Scan for the cell matching the given text and deliver its [x, y] coordinate at center. 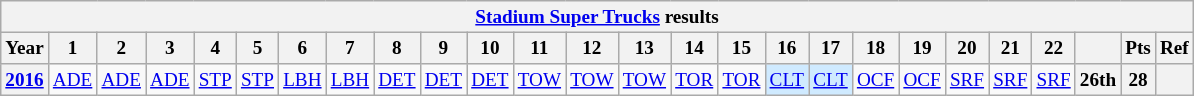
3 [170, 48]
18 [875, 48]
9 [443, 48]
5 [257, 48]
6 [303, 48]
16 [787, 48]
11 [539, 48]
Pts [1138, 48]
12 [592, 48]
2 [122, 48]
2016 [25, 80]
21 [1010, 48]
8 [397, 48]
Ref [1174, 48]
22 [1054, 48]
10 [490, 48]
4 [215, 48]
7 [350, 48]
Year [25, 48]
19 [922, 48]
1 [72, 48]
26th [1098, 80]
20 [966, 48]
14 [694, 48]
Stadium Super Trucks results [598, 17]
28 [1138, 80]
15 [742, 48]
17 [831, 48]
13 [644, 48]
